Provide the [X, Y] coordinate of the cell's center where the given text is located.  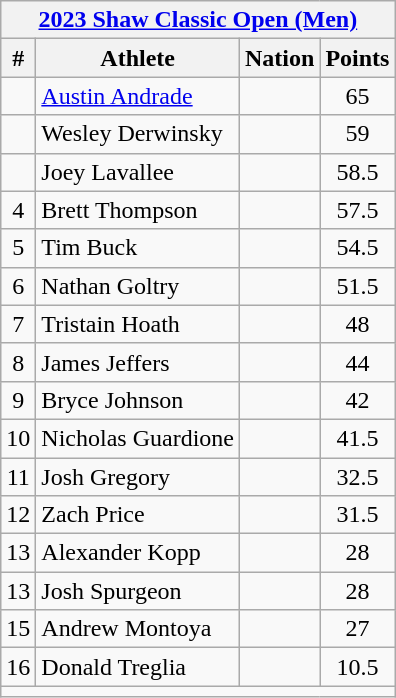
Bryce Johnson [138, 400]
8 [18, 362]
Josh Spurgeon [138, 591]
Joey Lavallee [138, 172]
12 [18, 515]
65 [358, 96]
54.5 [358, 248]
9 [18, 400]
10.5 [358, 667]
Josh Gregory [138, 477]
Nathan Goltry [138, 286]
16 [18, 667]
# [18, 58]
Nicholas Guardione [138, 438]
Austin Andrade [138, 96]
10 [18, 438]
41.5 [358, 438]
Brett Thompson [138, 210]
42 [358, 400]
31.5 [358, 515]
Athlete [138, 58]
Tristain Hoath [138, 324]
44 [358, 362]
Tim Buck [138, 248]
15 [18, 629]
Donald Treglia [138, 667]
Andrew Montoya [138, 629]
Wesley Derwinsky [138, 134]
58.5 [358, 172]
27 [358, 629]
51.5 [358, 286]
Points [358, 58]
57.5 [358, 210]
Zach Price [138, 515]
6 [18, 286]
4 [18, 210]
2023 Shaw Classic Open (Men) [198, 20]
48 [358, 324]
Nation [279, 58]
James Jeffers [138, 362]
11 [18, 477]
32.5 [358, 477]
Alexander Kopp [138, 553]
7 [18, 324]
5 [18, 248]
59 [358, 134]
